Determine the [X, Y] coordinate at the center of the cell enclosing the given text.  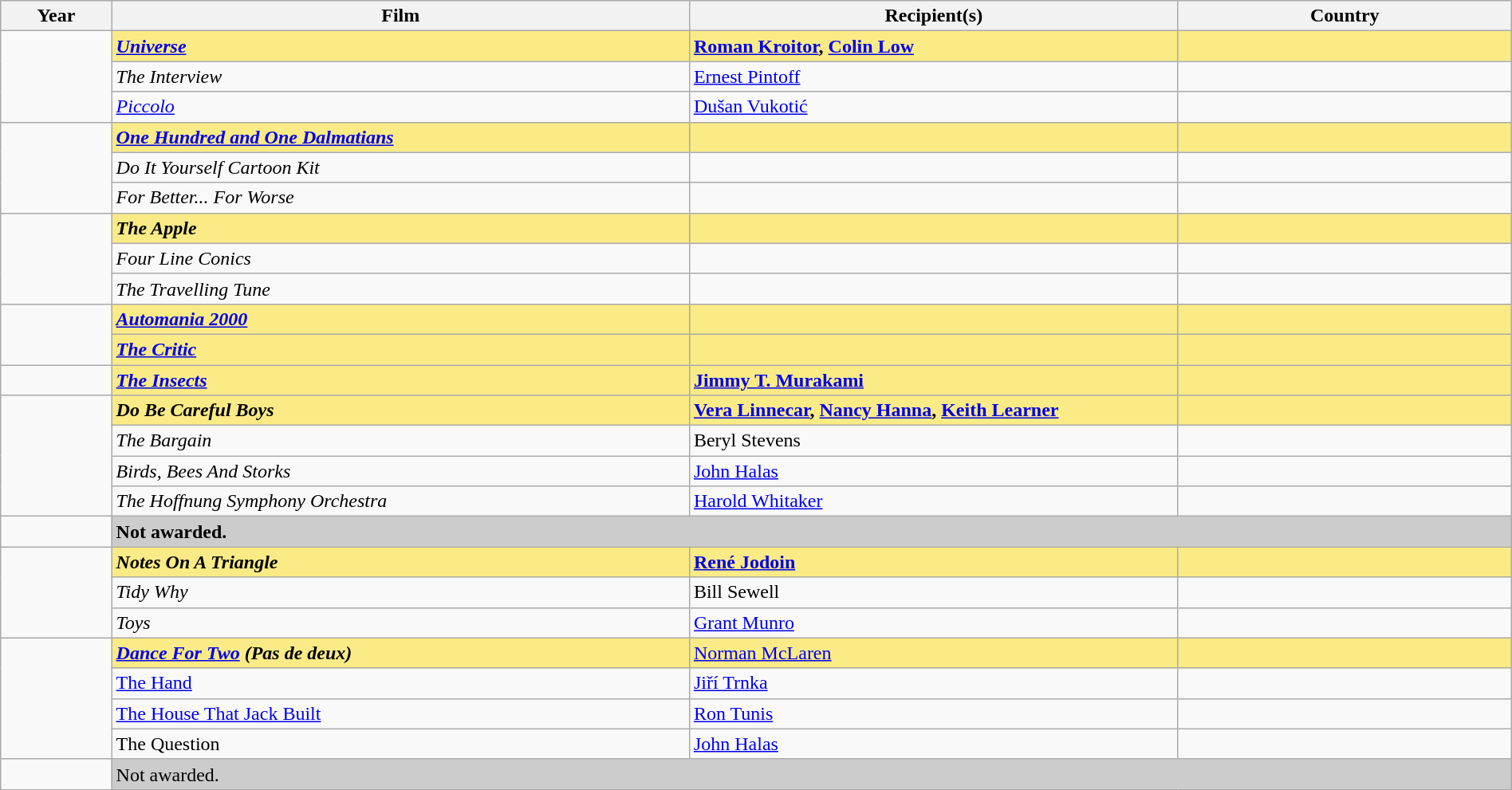
Recipient(s) [933, 16]
Tidy Why [400, 592]
René Jodoin [933, 562]
Ernest Pintoff [933, 77]
The Hand [400, 683]
Film [400, 16]
Dušan Vukotić [933, 107]
For Better... For Worse [400, 198]
Notes On A Triangle [400, 562]
One Hundred and One Dalmatians [400, 137]
The Question [400, 744]
Do It Yourself Cartoon Kit [400, 167]
Beryl Stevens [933, 441]
Year [56, 16]
Four Line Conics [400, 258]
The Critic [400, 349]
Roman Kroitor, Colin Low [933, 46]
Do Be Careful Boys [400, 411]
Harold Whitaker [933, 501]
Vera Linnecar, Nancy Hanna, Keith Learner [933, 411]
Toys [400, 623]
The Hoffnung Symphony Orchestra [400, 501]
Jiří Trnka [933, 683]
Piccolo [400, 107]
The Travelling Tune [400, 289]
Jimmy T. Murakami [933, 380]
Universe [400, 46]
The Apple [400, 228]
Ron Tunis [933, 713]
Grant Munro [933, 623]
Norman McLaren [933, 653]
The Interview [400, 77]
The Bargain [400, 441]
Bill Sewell [933, 592]
Birds, Bees And Storks [400, 471]
Automania 2000 [400, 319]
Dance For Two (Pas de deux) [400, 653]
The House That Jack Built [400, 713]
Country [1345, 16]
The Insects [400, 380]
